Extract the [X, Y] coordinate from the center of the cell holding the provided text.  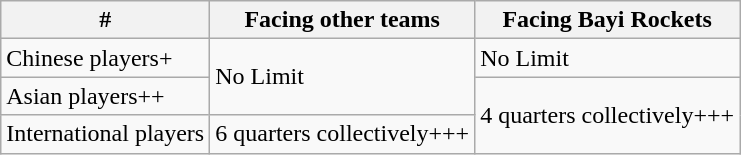
Chinese players+ [106, 58]
Facing other teams [342, 20]
4 quarters collectively+++ [608, 115]
International players [106, 134]
# [106, 20]
Facing Bayi Rockets [608, 20]
Asian players++ [106, 96]
6 quarters collectively+++ [342, 134]
